Return the (X, Y) coordinate for the center point of the cell that contains the specified text.  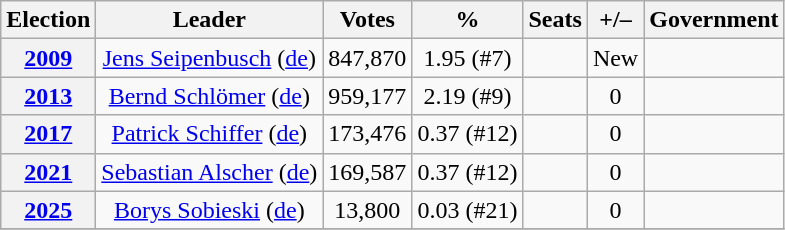
Election (48, 20)
Jens Seipenbusch (de) (210, 58)
New (615, 58)
% (468, 20)
13,800 (368, 210)
173,476 (368, 134)
847,870 (368, 58)
+/– (615, 20)
2.19 (#9) (468, 96)
Patrick Schiffer (de) (210, 134)
Leader (210, 20)
2025 (48, 210)
2009 (48, 58)
Votes (368, 20)
0.03 (#21) (468, 210)
Borys Sobieski (de) (210, 210)
1.95 (#7) (468, 58)
Seats (555, 20)
2017 (48, 134)
Sebastian Alscher (de) (210, 172)
2021 (48, 172)
Bernd Schlömer (de) (210, 96)
169,587 (368, 172)
Government (714, 20)
2013 (48, 96)
959,177 (368, 96)
